Detect which cell encompasses the target text, then output its [X, Y] center coordinate. 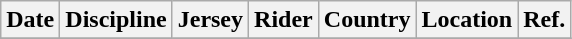
Country [367, 20]
Rider [284, 20]
Date [30, 20]
Location [467, 20]
Ref. [544, 20]
Jersey [210, 20]
Discipline [116, 20]
